Return (x, y) of the center of cell containing provided text 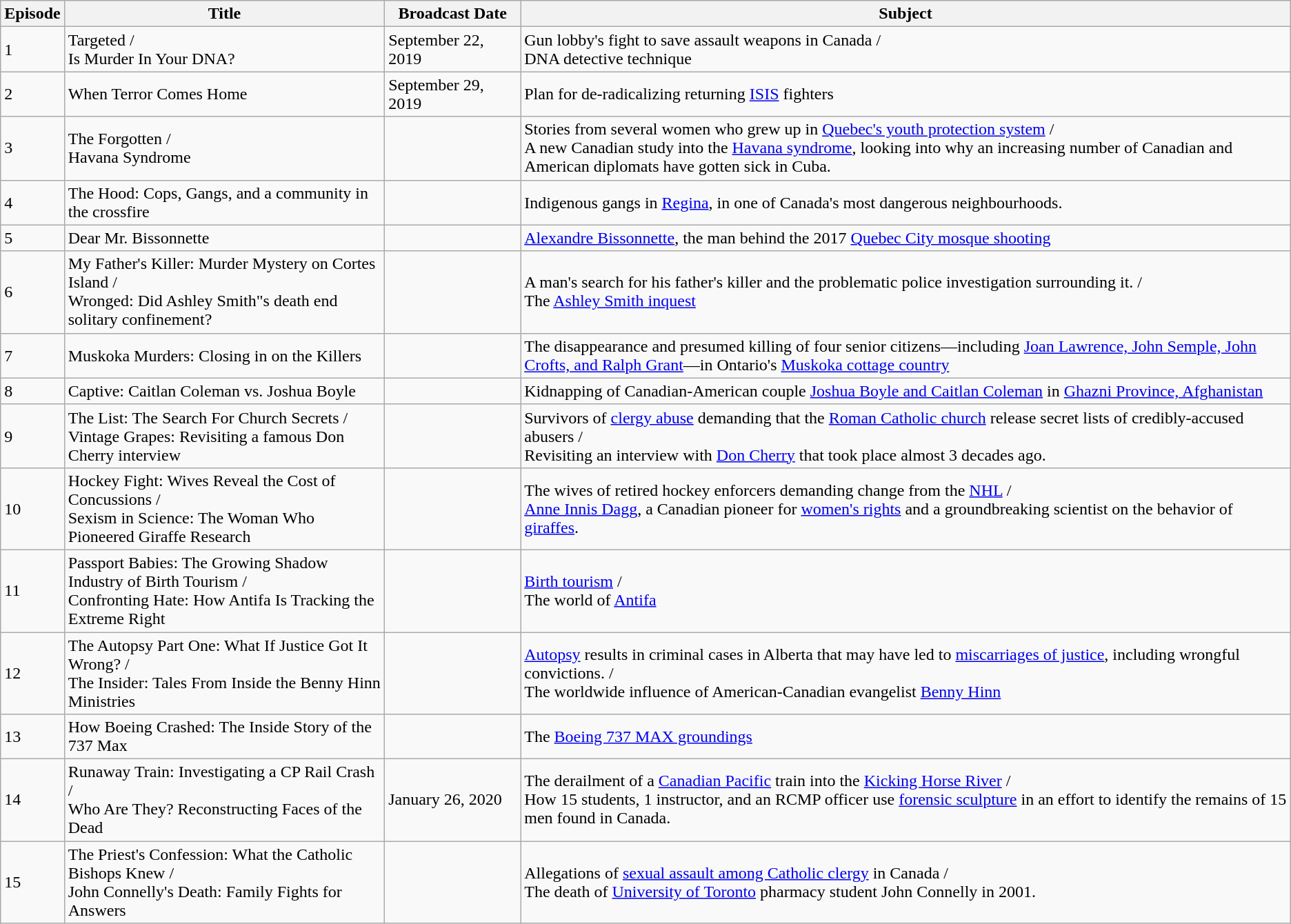
The Priest's Confession: What the Catholic Bishops Knew /John Connelly's Death: Family Fights for Answers (224, 883)
Subject (906, 14)
Episode (32, 14)
A man's search for his father's killer and the problematic police investigation surrounding it. /The Ashley Smith inquest (906, 292)
Title (224, 14)
Allegations of sexual assault among Catholic clergy in Canada /The death of University of Toronto pharmacy student John Connelly in 2001. (906, 883)
10 (32, 509)
Broadcast Date (452, 14)
Kidnapping of Canadian-American couple Joshua Boyle and Caitlan Coleman in Ghazni Province, Afghanistan (906, 391)
When Terror Comes Home (224, 94)
13 (32, 736)
3 (32, 148)
7 (32, 356)
January 26, 2020 (452, 800)
6 (32, 292)
The Forgotten /Havana Syndrome (224, 148)
15 (32, 883)
Plan for de-radicalizing returning ISIS fighters (906, 94)
Passport Babies: The Growing Shadow Industry of Birth Tourism /Confronting Hate: How Antifa Is Tracking the Extreme Right (224, 590)
9 (32, 436)
1 (32, 50)
How Boeing Crashed: The Inside Story of the 737 Max (224, 736)
Captive: Caitlan Coleman vs. Joshua Boyle (224, 391)
The List: The Search For Church Secrets /Vintage Grapes: Revisiting a famous Don Cherry interview (224, 436)
5 (32, 238)
Muskoka Murders: Closing in on the Killers (224, 356)
4 (32, 203)
Gun lobby's fight to save assault weapons in Canada /DNA detective technique (906, 50)
Dear Mr. Bissonnette (224, 238)
Indigenous gangs in Regina, in one of Canada's most dangerous neighbourhoods. (906, 203)
The Autopsy Part One: What If Justice Got It Wrong? /The Insider: Tales From Inside the Benny Hinn Ministries (224, 673)
September 22, 2019 (452, 50)
2 (32, 94)
14 (32, 800)
September 29, 2019 (452, 94)
Hockey Fight: Wives Reveal the Cost of Concussions /Sexism in Science: The Woman Who Pioneered Giraffe Research (224, 509)
My Father's Killer: Murder Mystery on Cortes Island /Wronged: Did Ashley Smith"s death end solitary confinement? (224, 292)
Runaway Train: Investigating a CP Rail Crash /Who Are They? Reconstructing Faces of the Dead (224, 800)
The Boeing 737 MAX groundings (906, 736)
12 (32, 673)
Alexandre Bissonnette, the man behind the 2017 Quebec City mosque shooting (906, 238)
8 (32, 391)
Birth tourism /The world of Antifa (906, 590)
11 (32, 590)
Targeted /Is Murder In Your DNA? (224, 50)
The Hood: Cops, Gangs, and a community in the crossfire (224, 203)
